Find where the given text appears and provide that cell's center as [X, Y] coordinate. 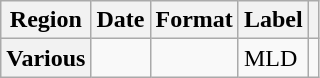
Label [273, 20]
Date [120, 20]
Region [46, 20]
Various [46, 58]
MLD [273, 58]
Format [194, 20]
